Capture the cell that displays the provided text and extract its [x, y] central coordinate. 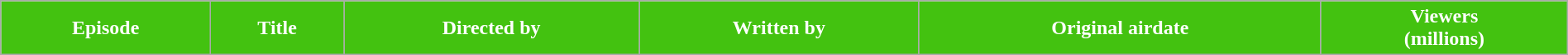
Written by [779, 28]
Original airdate [1120, 28]
Title [278, 28]
Viewers(millions) [1444, 28]
Directed by [491, 28]
Episode [106, 28]
